Return (x, y) of the center of cell containing provided text 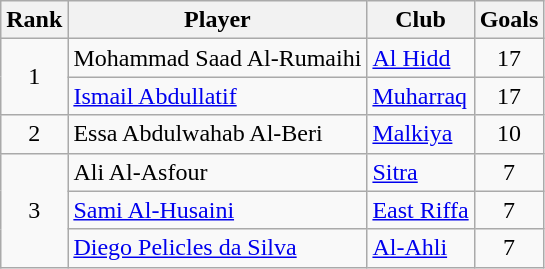
East Riffa (420, 210)
Rank (34, 20)
1 (34, 77)
Player (218, 20)
Al-Ahli (420, 248)
Sami Al-Husaini (218, 210)
10 (509, 134)
Mohammad Saad Al-Rumaihi (218, 58)
Sitra (420, 172)
Muharraq (420, 96)
2 (34, 134)
3 (34, 210)
Ali Al-Asfour (218, 172)
Essa Abdulwahab Al-Beri (218, 134)
Goals (509, 20)
Al Hidd (420, 58)
Malkiya (420, 134)
Diego Pelicles da Silva (218, 248)
Ismail Abdullatif (218, 96)
Club (420, 20)
